Extract the (X, Y) coordinate from the center of the cell holding the provided text.  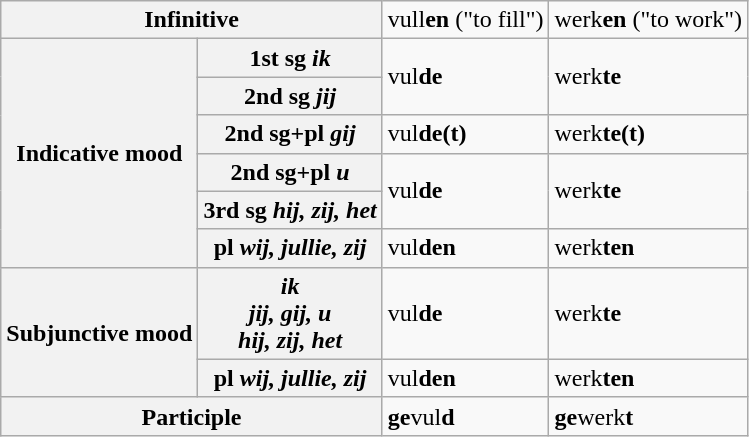
Subjunctive mood (100, 332)
1st sg ik (290, 58)
Indicative mood (100, 153)
ikjij, gij, uhij, zij, het (290, 313)
Infinitive (192, 20)
gewerkt (648, 416)
werkte(t) (648, 134)
vulde(t) (466, 134)
2nd sg jij (290, 96)
vullen ("to fill") (466, 20)
werken ("to work") (648, 20)
3rd sg hij, zij, het (290, 210)
2nd sg+pl gij (290, 134)
2nd sg+pl u (290, 172)
gevuld (466, 416)
Participle (192, 416)
